Search for the cell housing the specified text and yield its [X, Y] center coordinate. 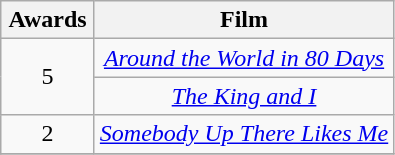
Film [244, 20]
2 [48, 134]
Awards [48, 20]
Somebody Up There Likes Me [244, 134]
Around the World in 80 Days [244, 58]
The King and I [244, 96]
5 [48, 77]
